From the cell containing the given text, extract its center point as (x, y) coordinate. 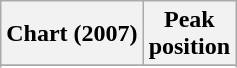
Chart (2007) (72, 34)
Peakposition (189, 34)
